Return the [X, Y] coordinate for the center point of the cell that contains the specified text.  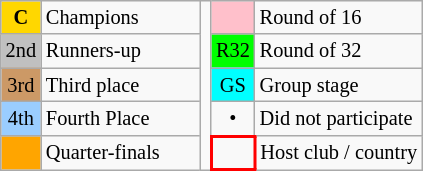
C [21, 17]
R32 [233, 51]
Round of 32 [338, 51]
Round of 16 [338, 17]
Fourth Place [121, 118]
Host club / country [338, 153]
Runners-up [121, 51]
Third place [121, 85]
GS [233, 85]
Did not participate [338, 118]
4th [21, 118]
3rd [21, 85]
Quarter-finals [121, 153]
• [233, 118]
Champions [121, 17]
Group stage [338, 85]
2nd [21, 51]
